Identify which cell holds the provided text, then report its [X, Y] central coordinate. 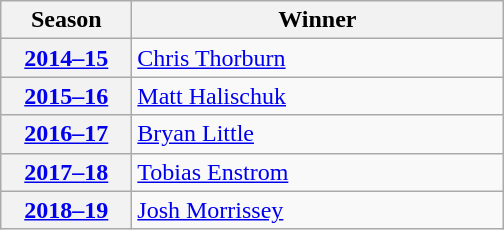
Chris Thorburn [318, 58]
2015–16 [66, 96]
2017–18 [66, 172]
Tobias Enstrom [318, 172]
Matt Halischuk [318, 96]
Bryan Little [318, 134]
2018–19 [66, 210]
2016–17 [66, 134]
Josh Morrissey [318, 210]
Winner [318, 20]
2014–15 [66, 58]
Season [66, 20]
